Output the [X, Y] coordinate of the center of the cell containing the given text.  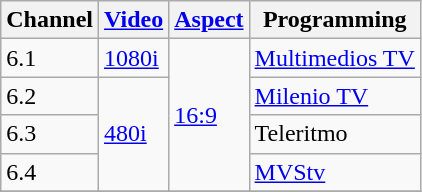
MVStv [334, 172]
6.3 [50, 134]
6.1 [50, 58]
Teleritmo [334, 134]
1080i [134, 58]
Multimedios TV [334, 58]
Aspect [209, 20]
6.2 [50, 96]
16:9 [209, 115]
480i [134, 134]
Channel [50, 20]
6.4 [50, 172]
Video [134, 20]
Programming [334, 20]
Milenio TV [334, 96]
